Capture the cell that displays the provided text and extract its [x, y] central coordinate. 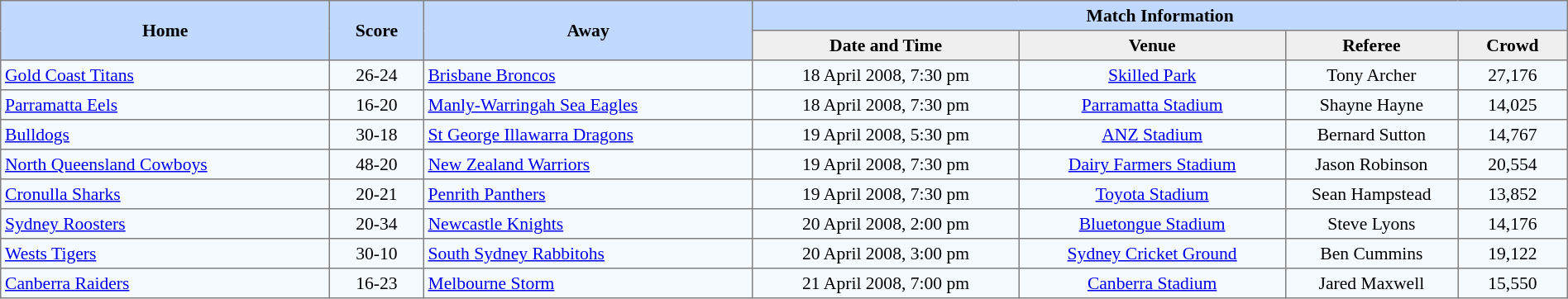
St George Illawarra Dragons [588, 135]
Date and Time [886, 45]
26-24 [377, 75]
30-18 [377, 135]
19,122 [1513, 254]
New Zealand Warriors [588, 164]
Newcastle Knights [588, 224]
Steve Lyons [1371, 224]
Venue [1152, 45]
Jared Maxwell [1371, 283]
Match Information [1159, 16]
Dairy Farmers Stadium [1152, 164]
30-10 [377, 254]
Sean Hampstead [1371, 194]
Parramatta Eels [165, 105]
Cronulla Sharks [165, 194]
14,025 [1513, 105]
Sydney Cricket Ground [1152, 254]
Score [377, 31]
16-23 [377, 283]
North Queensland Cowboys [165, 164]
Gold Coast Titans [165, 75]
20-34 [377, 224]
48-20 [377, 164]
14,767 [1513, 135]
Skilled Park [1152, 75]
Tony Archer [1371, 75]
Brisbane Broncos [588, 75]
Ben Cummins [1371, 254]
15,550 [1513, 283]
Manly-Warringah Sea Eagles [588, 105]
Crowd [1513, 45]
Home [165, 31]
Wests Tigers [165, 254]
Melbourne Storm [588, 283]
16-20 [377, 105]
Bulldogs [165, 135]
Toyota Stadium [1152, 194]
14,176 [1513, 224]
Referee [1371, 45]
20 April 2008, 2:00 pm [886, 224]
27,176 [1513, 75]
Shayne Hayne [1371, 105]
ANZ Stadium [1152, 135]
19 April 2008, 5:30 pm [886, 135]
21 April 2008, 7:00 pm [886, 283]
13,852 [1513, 194]
20-21 [377, 194]
South Sydney Rabbitohs [588, 254]
Sydney Roosters [165, 224]
Away [588, 31]
Bluetongue Stadium [1152, 224]
20 April 2008, 3:00 pm [886, 254]
Penrith Panthers [588, 194]
20,554 [1513, 164]
Canberra Stadium [1152, 283]
Bernard Sutton [1371, 135]
Jason Robinson [1371, 164]
Parramatta Stadium [1152, 105]
Canberra Raiders [165, 283]
